Return (x, y) of the center of cell containing provided text 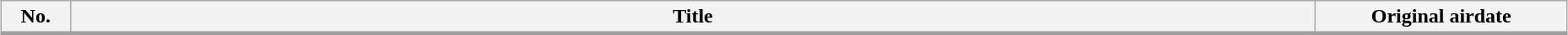
No. (35, 17)
Original airdate (1441, 17)
Title (693, 17)
